Determine the (X, Y) coordinate at the center of the cell enclosing the given text.  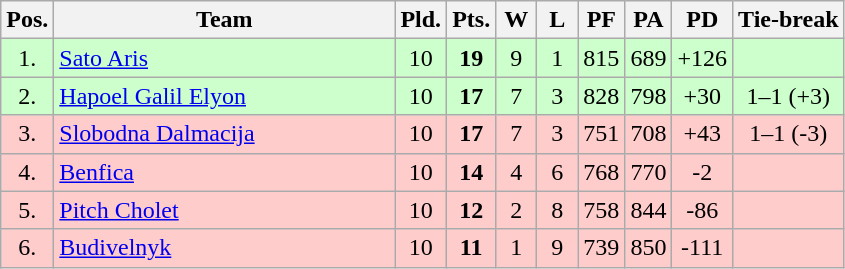
828 (602, 96)
844 (648, 210)
+30 (702, 96)
1–1 (-3) (789, 134)
Slobodna Dalmacija (224, 134)
12 (472, 210)
6 (558, 172)
Pitch Cholet (224, 210)
2. (28, 96)
2 (516, 210)
815 (602, 58)
PD (702, 20)
-111 (702, 248)
+43 (702, 134)
Tie-break (789, 20)
Hapoel Galil Elyon (224, 96)
Team (224, 20)
Pld. (421, 20)
1. (28, 58)
Benfica (224, 172)
708 (648, 134)
PF (602, 20)
W (516, 20)
758 (602, 210)
+126 (702, 58)
6. (28, 248)
11 (472, 248)
PA (648, 20)
1–1 (+3) (789, 96)
19 (472, 58)
798 (648, 96)
4. (28, 172)
Budivelnyk (224, 248)
14 (472, 172)
L (558, 20)
Pos. (28, 20)
Pts. (472, 20)
8 (558, 210)
-2 (702, 172)
770 (648, 172)
689 (648, 58)
751 (602, 134)
3. (28, 134)
850 (648, 248)
Sato Aris (224, 58)
739 (602, 248)
4 (516, 172)
768 (602, 172)
5. (28, 210)
-86 (702, 210)
